Search for the cell housing the specified text and yield its [x, y] center coordinate. 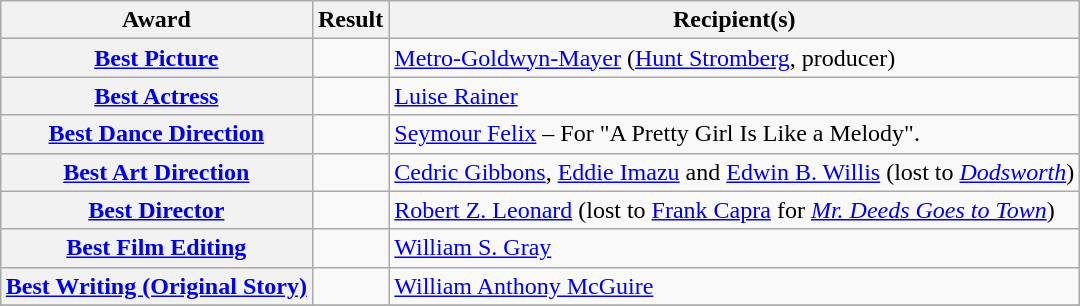
William Anthony McGuire [734, 286]
Recipient(s) [734, 20]
Best Writing (Original Story) [156, 286]
Metro-Goldwyn-Mayer (Hunt Stromberg, producer) [734, 58]
Best Art Direction [156, 172]
William S. Gray [734, 248]
Best Picture [156, 58]
Best Director [156, 210]
Best Actress [156, 96]
Result [350, 20]
Cedric Gibbons, Eddie Imazu and Edwin B. Willis (lost to Dodsworth) [734, 172]
Best Dance Direction [156, 134]
Robert Z. Leonard (lost to Frank Capra for Mr. Deeds Goes to Town) [734, 210]
Luise Rainer [734, 96]
Award [156, 20]
Seymour Felix – For "A Pretty Girl Is Like a Melody". [734, 134]
Best Film Editing [156, 248]
